Extract the (x, y) coordinate from the center of the cell holding the provided text.  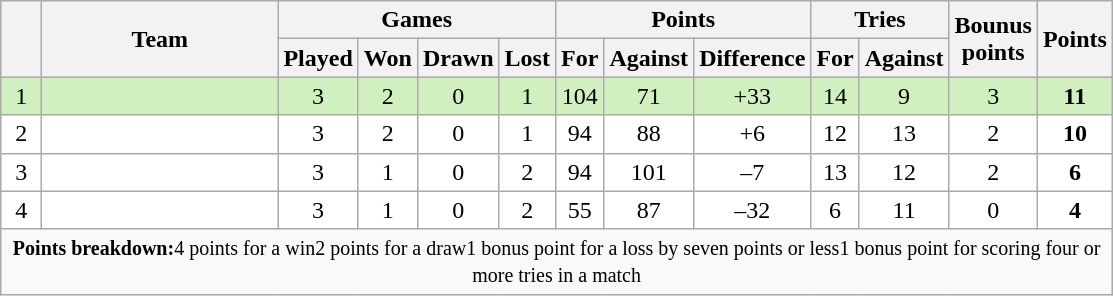
55 (579, 210)
Bounus points (993, 39)
Tries (880, 20)
101 (649, 172)
+6 (752, 134)
104 (579, 96)
Won (388, 58)
71 (649, 96)
14 (835, 96)
+33 (752, 96)
9 (904, 96)
Drawn (458, 58)
Difference (752, 58)
Lost (527, 58)
Team (160, 39)
Games (417, 20)
88 (649, 134)
87 (649, 210)
10 (1074, 134)
Played (318, 58)
–32 (752, 210)
–7 (752, 172)
